From the cell containing the given text, extract its center point as [X, Y] coordinate. 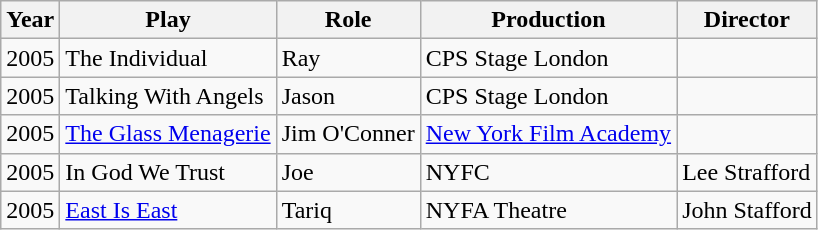
Production [548, 20]
Jim O'Conner [348, 134]
Ray [348, 58]
John Stafford [748, 210]
New York Film Academy [548, 134]
NYFC [548, 172]
East Is East [168, 210]
The Glass Menagerie [168, 134]
Year [30, 20]
Joe [348, 172]
Role [348, 20]
NYFA Theatre [548, 210]
Tariq [348, 210]
Lee Strafford [748, 172]
The Individual [168, 58]
Talking With Angels [168, 96]
In God We Trust [168, 172]
Director [748, 20]
Jason [348, 96]
Play [168, 20]
